Return (X, Y) of the center of cell containing provided text 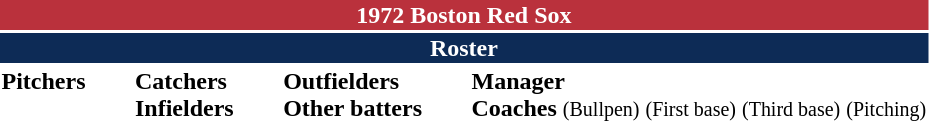
1972 Boston Red Sox (464, 15)
Roster (464, 48)
